Provide the (X, Y) coordinate of the cell's center where the given text is located.  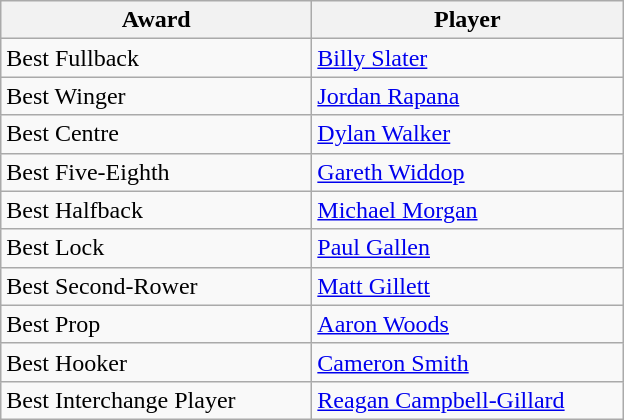
Matt Gillett (468, 286)
Player (468, 20)
Best Centre (156, 134)
Best Prop (156, 324)
Best Winger (156, 96)
Reagan Campbell-Gillard (468, 400)
Best Five-Eighth (156, 172)
Best Second-Rower (156, 286)
Dylan Walker (468, 134)
Best Hooker (156, 362)
Michael Morgan (468, 210)
Best Halfback (156, 210)
Gareth Widdop (468, 172)
Billy Slater (468, 58)
Cameron Smith (468, 362)
Award (156, 20)
Paul Gallen (468, 248)
Best Lock (156, 248)
Best Fullback (156, 58)
Best Interchange Player (156, 400)
Jordan Rapana (468, 96)
Aaron Woods (468, 324)
